Locate the cell with the specified text and output its (x, y) center coordinate. 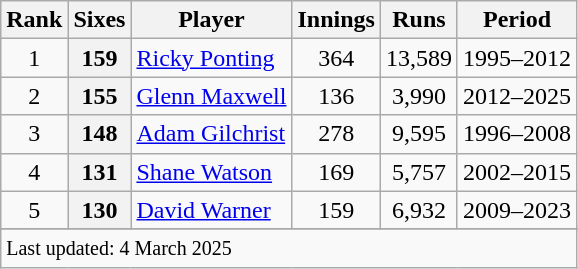
169 (336, 172)
Period (516, 20)
6,932 (418, 210)
148 (100, 134)
Rank (34, 20)
9,595 (418, 134)
2009–2023 (516, 210)
Glenn Maxwell (212, 96)
155 (100, 96)
364 (336, 58)
2002–2015 (516, 172)
1995–2012 (516, 58)
13,589 (418, 58)
Player (212, 20)
Sixes (100, 20)
278 (336, 134)
130 (100, 210)
1 (34, 58)
Ricky Ponting (212, 58)
136 (336, 96)
2012–2025 (516, 96)
Shane Watson (212, 172)
5 (34, 210)
1996–2008 (516, 134)
3,990 (418, 96)
2 (34, 96)
3 (34, 134)
Innings (336, 20)
Runs (418, 20)
4 (34, 172)
Adam Gilchrist (212, 134)
131 (100, 172)
Last updated: 4 March 2025 (289, 248)
David Warner (212, 210)
5,757 (418, 172)
